Scan for the cell matching the given text and deliver its [X, Y] coordinate at center. 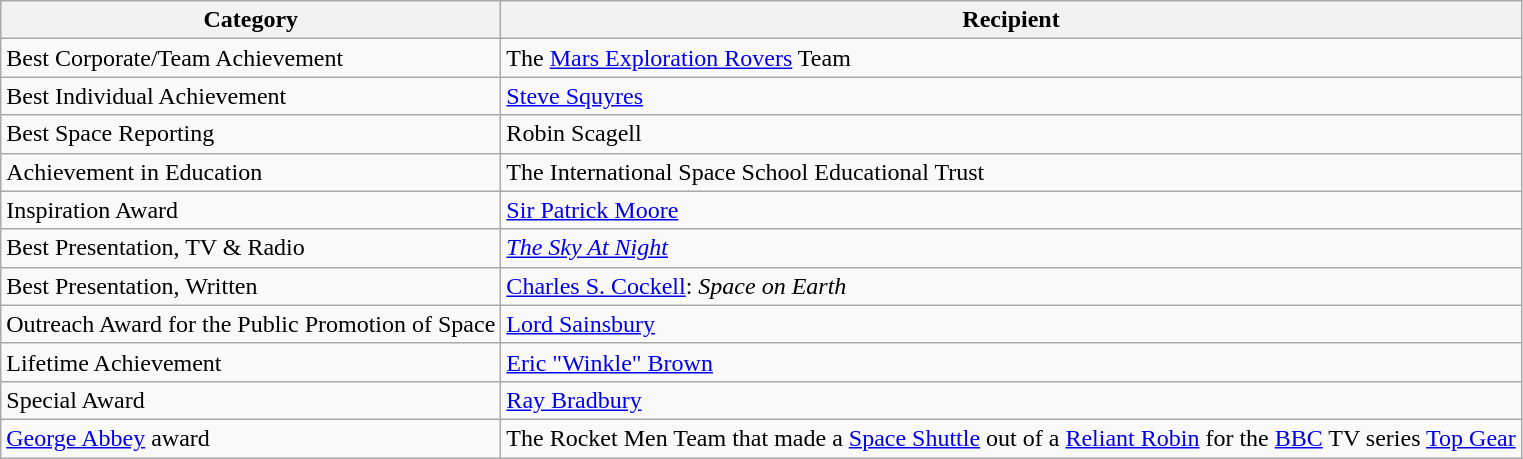
Lord Sainsbury [1011, 324]
Best Space Reporting [251, 134]
Sir Patrick Moore [1011, 210]
Best Presentation, Written [251, 286]
Achievement in Education [251, 172]
Best Individual Achievement [251, 96]
Best Presentation, TV & Radio [251, 248]
Charles S. Cockell: Space on Earth [1011, 286]
The International Space School Educational Trust [1011, 172]
The Rocket Men Team that made a Space Shuttle out of a Reliant Robin for the BBC TV series Top Gear [1011, 438]
Recipient [1011, 20]
The Sky At Night [1011, 248]
Special Award [251, 400]
George Abbey award [251, 438]
Best Corporate/Team Achievement [251, 58]
Steve Squyres [1011, 96]
Robin Scagell [1011, 134]
Eric "Winkle" Brown [1011, 362]
Inspiration Award [251, 210]
Ray Bradbury [1011, 400]
The Mars Exploration Rovers Team [1011, 58]
Outreach Award for the Public Promotion of Space [251, 324]
Category [251, 20]
Lifetime Achievement [251, 362]
